Return [x, y] of the center of cell containing provided text 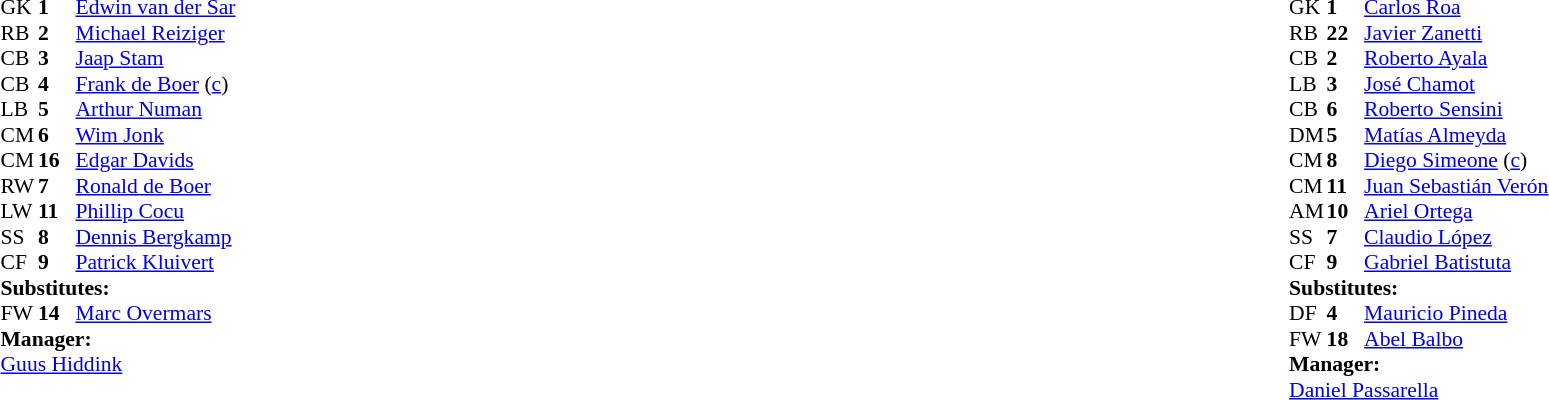
14 [57, 313]
Wim Jonk [156, 135]
Diego Simeone (c) [1456, 161]
Edgar Davids [156, 161]
Mauricio Pineda [1456, 313]
Patrick Kluivert [156, 263]
Claudio López [1456, 237]
Abel Balbo [1456, 339]
Frank de Boer (c) [156, 84]
22 [1346, 33]
LW [19, 211]
Michael Reiziger [156, 33]
Gabriel Batistuta [1456, 263]
Juan Sebastián Verón [1456, 186]
16 [57, 161]
Roberto Sensini [1456, 109]
José Chamot [1456, 84]
DF [1308, 313]
Ronald de Boer [156, 186]
Phillip Cocu [156, 211]
Ariel Ortega [1456, 211]
Guus Hiddink [118, 365]
Jaap Stam [156, 59]
Javier Zanetti [1456, 33]
RW [19, 186]
Marc Overmars [156, 313]
Roberto Ayala [1456, 59]
18 [1346, 339]
DM [1308, 135]
Matías Almeyda [1456, 135]
AM [1308, 211]
10 [1346, 211]
Dennis Bergkamp [156, 237]
Arthur Numan [156, 109]
